Detect which cell encompasses the target text, then output its [x, y] center coordinate. 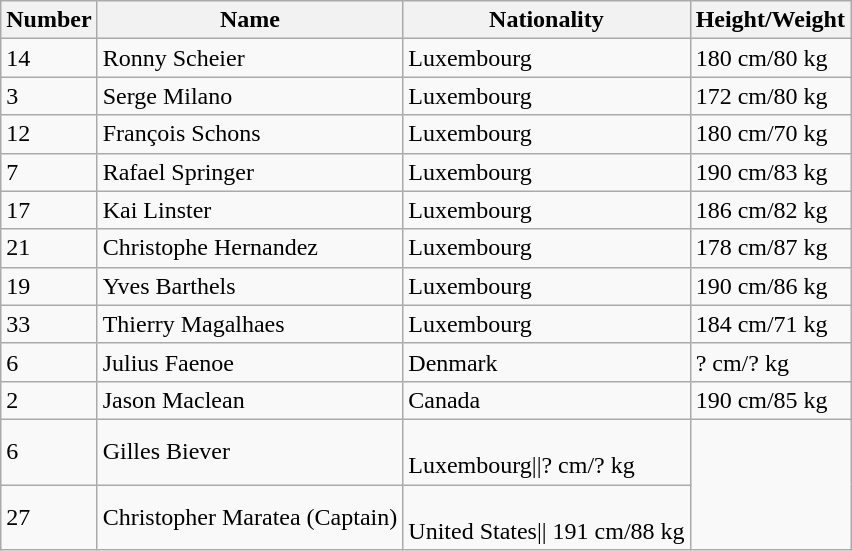
Serge Milano [250, 96]
184 cm/71 kg [770, 324]
178 cm/87 kg [770, 248]
Nationality [546, 20]
Denmark [546, 362]
21 [49, 248]
United States|| 191 cm/88 kg [546, 516]
190 cm/85 kg [770, 400]
Christophe Hernandez [250, 248]
180 cm/80 kg [770, 58]
? cm/? kg [770, 362]
27 [49, 516]
Height/Weight [770, 20]
19 [49, 286]
7 [49, 172]
Julius Faenoe [250, 362]
Number [49, 20]
14 [49, 58]
Canada [546, 400]
33 [49, 324]
Gilles Biever [250, 452]
Rafael Springer [250, 172]
180 cm/70 kg [770, 134]
Name [250, 20]
17 [49, 210]
190 cm/83 kg [770, 172]
Kai Linster [250, 210]
190 cm/86 kg [770, 286]
Thierry Magalhaes [250, 324]
Yves Barthels [250, 286]
Luxembourg||? cm/? kg [546, 452]
12 [49, 134]
172 cm/80 kg [770, 96]
186 cm/82 kg [770, 210]
François Schons [250, 134]
2 [49, 400]
3 [49, 96]
Christopher Maratea (Captain) [250, 516]
Jason Maclean [250, 400]
Ronny Scheier [250, 58]
